Return (x, y) of the center of cell containing provided text 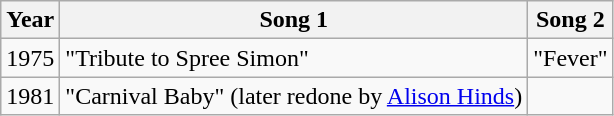
Year (30, 20)
Song 2 (570, 20)
"Carnival Baby" (later redone by Alison Hinds) (294, 96)
"Fever" (570, 58)
Song 1 (294, 20)
1981 (30, 96)
"Tribute to Spree Simon" (294, 58)
1975 (30, 58)
